Capture the cell that displays the provided text and extract its [x, y] central coordinate. 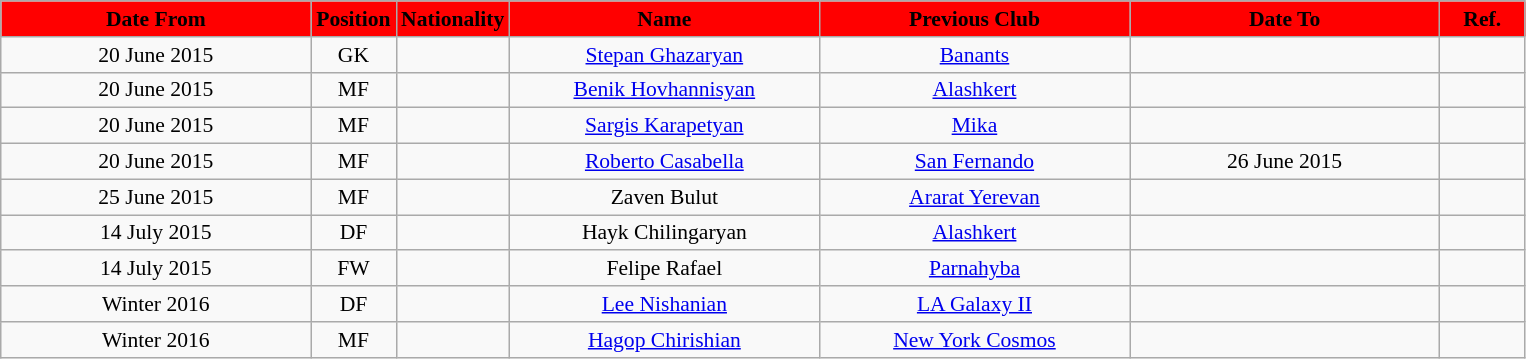
Position [354, 19]
Date From [156, 19]
Ararat Yerevan [974, 197]
Ref. [1482, 19]
San Fernando [974, 162]
25 June 2015 [156, 197]
LA Galaxy II [974, 304]
Lee Nishanian [664, 304]
Hayk Chilingaryan [664, 233]
Previous Club [974, 19]
Hagop Chirishian [664, 340]
Nationality [452, 19]
Benik Hovhannisyan [664, 90]
Name [664, 19]
Roberto Casabella [664, 162]
Felipe Rafael [664, 269]
26 June 2015 [1285, 162]
Mika [974, 126]
Banants [974, 55]
Stepan Ghazaryan [664, 55]
FW [354, 269]
Parnahyba [974, 269]
GK [354, 55]
Date To [1285, 19]
New York Cosmos [974, 340]
Zaven Bulut [664, 197]
Sargis Karapetyan [664, 126]
